Detect which cell encompasses the target text, then output its (x, y) center coordinate. 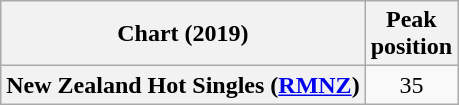
Chart (2019) (183, 34)
New Zealand Hot Singles (RMNZ) (183, 85)
Peakposition (411, 34)
35 (411, 85)
